Identify which cell holds the provided text, then report its [x, y] central coordinate. 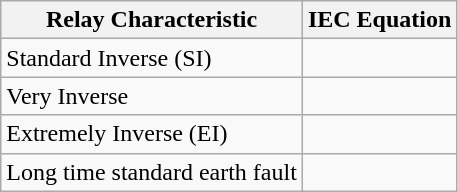
IEC Equation [379, 20]
Long time standard earth fault [152, 172]
Relay Characteristic [152, 20]
Standard Inverse (SI) [152, 58]
Extremely Inverse (EI) [152, 134]
Very Inverse [152, 96]
